Return the [X, Y] coordinate for the center point of the cell that contains the specified text.  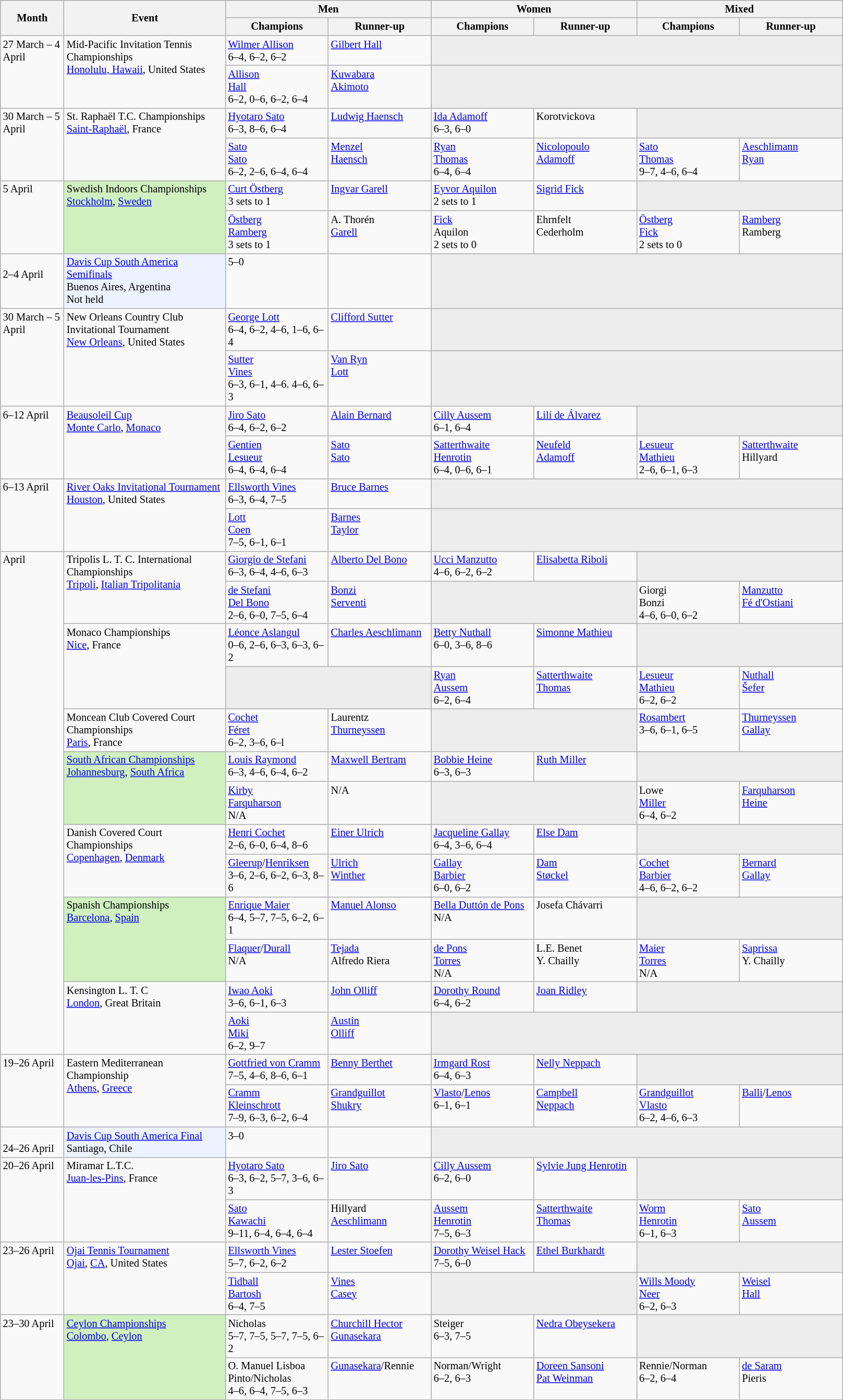
St. Raphaël T.C. ChampionshipsSaint-Raphaël, France [145, 144]
Allison Hall6–2, 0–6, 6–2, 6–4 [277, 87]
Sato Thomas9–7, 4–6, 6–4 [688, 159]
Swedish Indoors ChampionshipsStockholm, Sweden [145, 217]
Kirby FarquharsonN/A [277, 803]
Louis Raymond6–3, 4–6, 6–4, 6–2 [277, 766]
Ethel Burkhardt [585, 1257]
Simonne Mathieu [585, 645]
Iwao Aoki3–6, 6–1, 6–3 [277, 997]
Norman/Wright6–2, 6–3 [483, 1379]
A. Thorén Garell [380, 232]
Lesueur Mathieu6–2, 6–2 [688, 687]
Hyotaro Sato6–3, 6–2, 5–7, 3–6, 6–3 [277, 1178]
Kensington L. T. CLondon, Great Britain [145, 1017]
Ehrnfelt Cederholm [585, 232]
Giorgio de Stefani6–3, 6–4, 4–6, 6–3 [277, 566]
Steiger6–3, 7–5 [483, 1336]
Moncean Club Covered Court ChampionshipsParis, France [145, 730]
19–26 April [32, 1090]
Churchill Hector Gunasekara [380, 1336]
de Saram Pieris [790, 1379]
Miramar L.T.C.Juan-les-Pins, France [145, 1200]
23–30 April [32, 1357]
Nicholas5–7, 7–5, 5–7, 7–5, 6–2 [277, 1336]
April [32, 803]
L.E. Benet Y. Chailly [585, 961]
River Oaks Invitational TournamentHouston, United States [145, 515]
Östberg Ramberg3 sets to 1 [277, 232]
Nuthall Šefer [790, 687]
Cramm Kleinschrott7–9, 6–3, 6–2, 6–4 [277, 1106]
Manuel Alonso [380, 918]
Thurneyssen Gallay [790, 730]
Aeschlimann Ryan [790, 159]
Alain Bernard [380, 421]
Danish Covered Court ChampionshipsCopenhagen, Denmark [145, 860]
24–26 April [32, 1142]
O. Manuel Lisboa Pinto/Nicholas4–6, 6–4, 7–5, 6–3 [277, 1379]
Satterthwaite Henrotin6–4, 0–6, 6–1 [483, 457]
Cochet Féret6–2, 3–6, 6–l [277, 730]
South African ChampionshipsJohannesburg, South Africa [145, 787]
Farquharson Heine [790, 803]
Benny Berthet [380, 1070]
20–26 April [32, 1200]
Lester Stoefen [380, 1257]
Grandguillot Shukry [380, 1106]
Sigrid Fick [585, 195]
Ryan Thomas6–4, 6–4 [483, 159]
Korotvickova [585, 123]
Vines Casey [380, 1294]
Jiro Sato6–4, 6–2, 6–2 [277, 421]
Bella Duttón de PonsN/A [483, 918]
Men [328, 9]
Jiro Sato [380, 1178]
Balli/Lenos [790, 1106]
Joan Ridley [585, 997]
Wills Moody Neer6–2, 6–3 [688, 1294]
Alberto Del Bono [380, 566]
Else Dam [585, 839]
New Orleans Country Club Invitational TournamentNew Orleans, United States [145, 357]
Women [534, 9]
Sato Sato [380, 457]
5–0 [277, 281]
Aussem Henrotin7–5, 6–3 [483, 1221]
Gottfried von Cramm7–5, 4–6, 8–6, 6–1 [277, 1070]
Ida Adamoff6–3, 6–0 [483, 123]
Van Ryn Lott [380, 378]
6–12 April [32, 442]
Hillyard Aeschlimann [380, 1221]
Lowe Miller6–4, 6–2 [688, 803]
Gunasekara/Rennie [380, 1379]
2–4 April [32, 281]
Mid-Pacific Invitation Tennis ChampionshipsHonolulu, Hawaii, United States [145, 72]
John Olliff [380, 997]
Spanish ChampionshipsBarcelona, Spain [145, 939]
Ellsworth Vines5–7, 6–2, 6–2 [277, 1257]
Menzel Haensch [380, 159]
Month [32, 18]
Ramberg Ramberg [790, 232]
Wilmer Allison6–4, 6–2, 6–2 [277, 51]
Maier TorresN/A [688, 961]
Ruth Miller [585, 766]
George Lott6–4, 6–2, 4–6, 1–6, 6–4 [277, 329]
Nedra Obeysekera [585, 1336]
Satterthwaite Hillyard [790, 457]
Lesueur Mathieu2–6, 6–1, 6–3 [688, 457]
Bernard Gallay [790, 875]
Sutter Vines6–3, 6–1, 4–6. 4–6, 6–3 [277, 378]
Einer Ulrich [380, 839]
Neufeld Adamoff [585, 457]
Sato Kawachi9–11, 6–4, 6–4, 6–4 [277, 1221]
Bruce Barnes [380, 494]
Beausoleil CupMonte Carlo, Monaco [145, 442]
Austin Olliff [380, 1033]
Lott Coen7–5, 6–1, 6–1 [277, 530]
Barnes Taylor [380, 530]
5 April [32, 217]
Eyvor Aquilon2 sets to 1 [483, 195]
Grandguillot Vlasto6–2, 4–6, 6–3 [688, 1106]
Östberg Fick2 sets to 0 [688, 232]
Lilí de Álvarez [585, 421]
Dorothy Weisel Hack7–5, 6–0 [483, 1257]
N/A [380, 803]
Josefa Chávarri [585, 918]
Curt Östberg3 sets to 1 [277, 195]
27 March – 4 April [32, 72]
Léonce Aslangul0–6, 2–6, 6–3, 6–3, 6–2 [277, 645]
Clifford Sutter [380, 329]
Worm Henrotin6–1, 6–3 [688, 1221]
Ludwig Haensch [380, 123]
Gilbert Hall [380, 51]
Maxwell Bertram [380, 766]
Dam Støckel [585, 875]
Enrique Maier6–4, 5–7, 7–5, 6–2, 6–1 [277, 918]
Laurentz Thurneyssen [380, 730]
Manzutto Fé d'Ostiani [790, 603]
Sylvie Jung Henrotin [585, 1178]
Dorothy Round6–4, 6–2 [483, 997]
23–26 April [32, 1278]
Ulrich Winther [380, 875]
Fick Aquilon2 sets to 0 [483, 232]
Ryan Aussem6–2, 6–4 [483, 687]
Sato Sato6–2, 2–6, 6–4, 6–4 [277, 159]
Doreen Sansoni Pat Weinman [585, 1379]
de Pons TorresN/A [483, 961]
Irmgard Rost6–4, 6–3 [483, 1070]
de Stefani Del Bono2–6, 6–0, 7–5, 6–4 [277, 603]
Sato Aussem [790, 1221]
Rosambert3–6, 6–1, 6–5 [688, 730]
Flaquer/DurallN/A [277, 961]
3–0 [277, 1142]
Ojai Tennis TournamentOjai, CA, United States [145, 1278]
Event [145, 18]
Monaco ChampionshipsNice, France [145, 666]
Ceylon ChampionshipsColombo, Ceylon [145, 1357]
Giorgi Bonzi4–6, 6–0, 6–2 [688, 603]
Gentien Lesueur6–4, 6–4, 6–4 [277, 457]
Betty Nuthall6–0, 3–6, 8–6 [483, 645]
Cochet Barbier4–6, 6–2, 6–2 [688, 875]
Cilly Aussem6–2, 6–0 [483, 1178]
Davis Cup South America FinalSantiago, Chile [145, 1142]
Tejada Alfredo Riera [380, 961]
Ellsworth Vines6–3, 6–4, 7–5 [277, 494]
Aoki Miki6–2, 9–7 [277, 1033]
Mixed [739, 9]
Ingvar Garell [380, 195]
6–13 April [32, 515]
Vlasto/Lenos6–1, 6–1 [483, 1106]
Jacqueline Gallay6–4, 3–6, 6–4 [483, 839]
Rennie/Norman6–2, 6–4 [688, 1379]
Nelly Neppach [585, 1070]
Kuwabara Akimoto [380, 87]
Charles Aeschlimann [380, 645]
Davis Cup South America SemifinalsBuenos Aires, ArgentinaNot held [145, 281]
Tripolis L. T. C. International ChampionshipsTripoli, Italian Tripolitania [145, 587]
Ucci Manzutto4–6, 6–2, 6–2 [483, 566]
Nicolopoulo Adamoff [585, 159]
Gallay Barbier6–0, 6–2 [483, 875]
Gleerup/Henriksen3–6, 2–6, 6–2, 6–3, 8–6 [277, 875]
Bobbie Heine6–3, 6–3 [483, 766]
Bonzi Serventi [380, 603]
Henri Cochet2–6, 6–0, 6–4, 8–6 [277, 839]
Elisabetta Riboli [585, 566]
Tidball Bartosh6–4, 7–5 [277, 1294]
Campbell Neppach [585, 1106]
Eastern Mediterranean ChampionshipAthens, Greece [145, 1090]
Saprissa Y. Chailly [790, 961]
Hyotaro Sato6–3, 8–6, 6–4 [277, 123]
Weisel Hall [790, 1294]
Cilly Aussem6–1, 6–4 [483, 421]
